Detect which cell encompasses the target text, then output its (x, y) center coordinate. 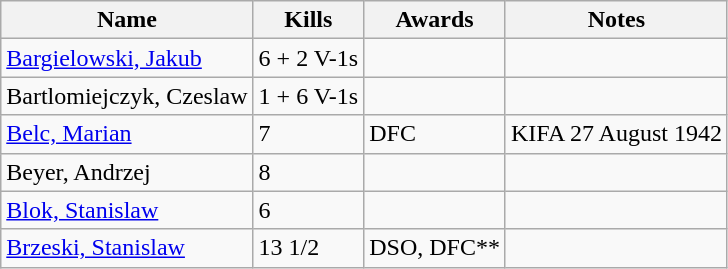
KIFA 27 August 1942 (616, 134)
13 1/2 (308, 248)
1 + 6 V-1s (308, 96)
8 (308, 172)
Belc, Marian (127, 134)
6 + 2 V-1s (308, 58)
DSO, DFC** (435, 248)
DFC (435, 134)
Notes (616, 20)
Beyer, Andrzej (127, 172)
7 (308, 134)
Name (127, 20)
Blok, Stanislaw (127, 210)
6 (308, 210)
Brzeski, Stanislaw (127, 248)
Kills (308, 20)
Bartlomiejczyk, Czeslaw (127, 96)
Awards (435, 20)
Bargielowski, Jakub (127, 58)
